Identify which cell holds the provided text, then report its [X, Y] central coordinate. 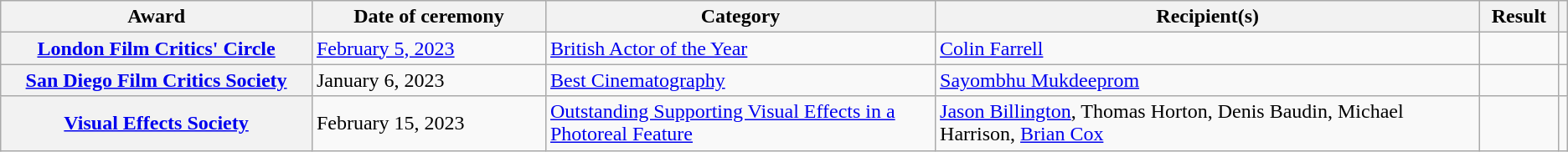
British Actor of the Year [740, 48]
San Diego Film Critics Society [157, 80]
January 6, 2023 [429, 80]
Award [157, 17]
Colin Farrell [1208, 48]
Date of ceremony [429, 17]
Visual Effects Society [157, 124]
Jason Billington, Thomas Horton, Denis Baudin, Michael Harrison, Brian Cox [1208, 124]
Recipient(s) [1208, 17]
London Film Critics' Circle [157, 48]
Category [740, 17]
Best Cinematography [740, 80]
February 5, 2023 [429, 48]
Outstanding Supporting Visual Effects in a Photoreal Feature [740, 124]
Sayombhu Mukdeeprom [1208, 80]
Result [1519, 17]
February 15, 2023 [429, 124]
